Provide the [X, Y] coordinate of the cell's center where the given text is located.  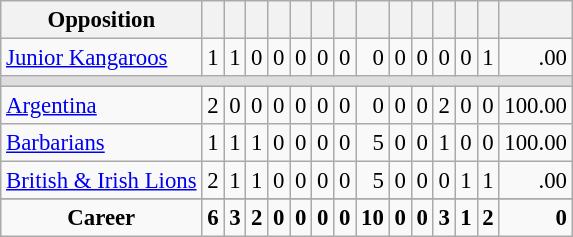
Opposition [102, 20]
Argentina [102, 106]
Junior Kangaroos [102, 58]
Barbarians [102, 143]
British & Irish Lions [102, 181]
